Capture the cell that displays the provided text and extract its [X, Y] central coordinate. 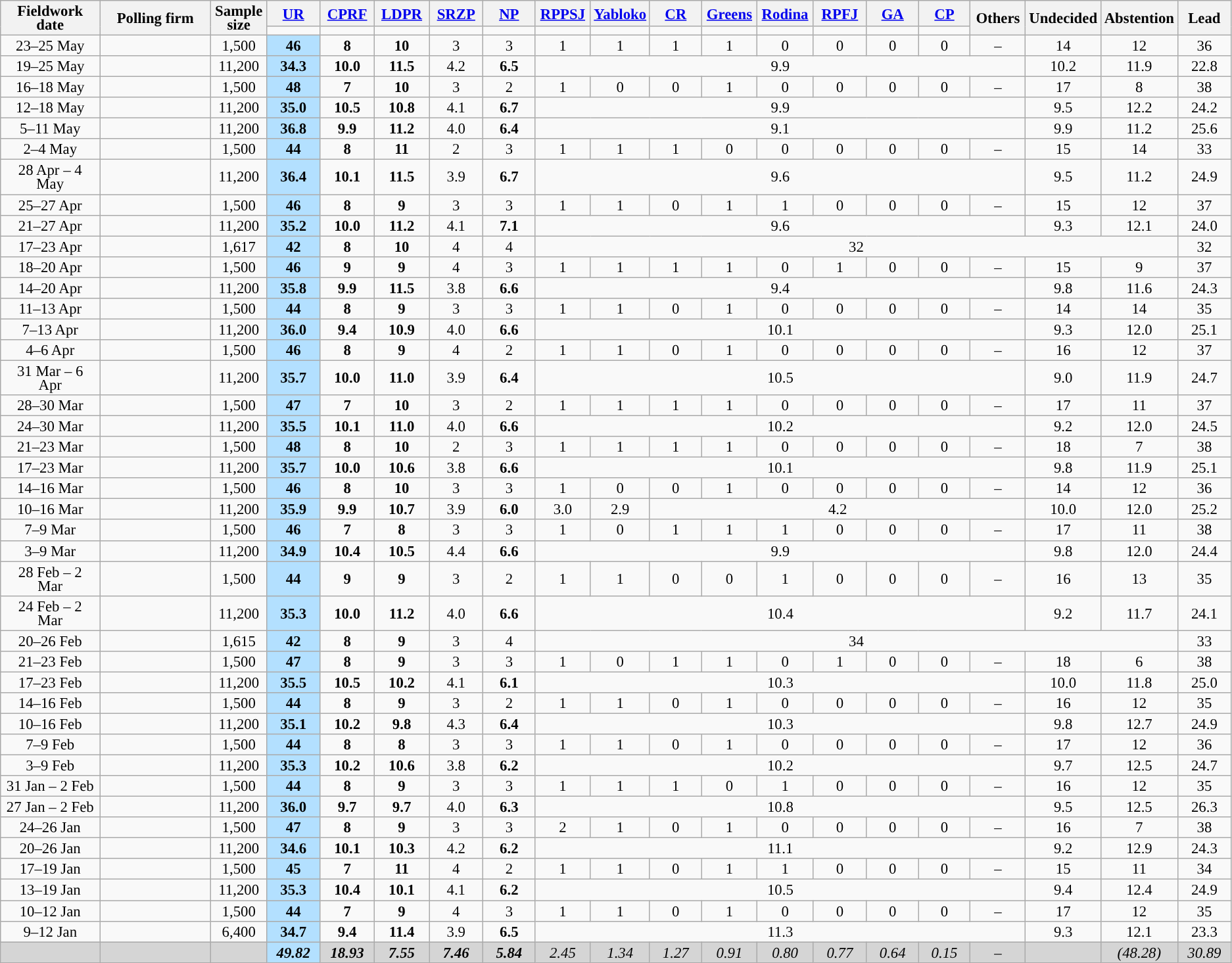
35.8 [293, 288]
Undecided [1063, 18]
35.9 [293, 509]
14–16 Mar [50, 488]
2.9 [620, 509]
1,615 [239, 641]
10–16 Mar [50, 509]
28 Apr – 4 May [50, 177]
CP [944, 13]
24.4 [1204, 551]
4.4 [456, 551]
SRZP [456, 13]
34.9 [293, 551]
24.5 [1204, 427]
17–23 Mar [50, 468]
7–9 Feb [50, 745]
10.9 [402, 329]
9.1 [780, 129]
22.8 [1204, 66]
3.0 [563, 509]
27 Jan – 2 Feb [50, 807]
36.8 [293, 129]
31 Jan – 2 Feb [50, 786]
0.15 [944, 952]
(48.28) [1139, 952]
Rodina [785, 13]
Lead [1204, 18]
11.3 [780, 931]
12.2 [1139, 108]
17–19 Jan [50, 869]
3–9 Mar [50, 551]
28 Feb – 2 Mar [50, 578]
21–23 Mar [50, 447]
3–9 Feb [50, 766]
35.1 [293, 724]
18.93 [347, 952]
24–26 Jan [50, 828]
13 [1139, 578]
10–12 Jan [50, 911]
RPFJ [840, 13]
Polling firm [155, 18]
24.1 [1204, 613]
2–4 May [50, 150]
LDPR [402, 13]
49.82 [293, 952]
Fieldwork date [50, 18]
24.2 [1204, 108]
11.1 [780, 849]
21–23 Feb [50, 662]
36.4 [293, 177]
20–26 Jan [50, 849]
14–16 Feb [50, 703]
7.55 [402, 952]
6 [1139, 662]
6.1 [509, 682]
34.6 [293, 849]
CPRF [347, 13]
12.9 [1139, 849]
26.3 [1204, 807]
30.89 [1204, 952]
0.91 [729, 952]
12.7 [1139, 724]
16–18 May [50, 87]
Samplesize [239, 18]
23.3 [1204, 931]
6.0 [509, 509]
CR [676, 13]
7.46 [456, 952]
13–19 Jan [50, 890]
24–30 Mar [50, 427]
7–13 Apr [50, 329]
24 Feb – 2 Mar [50, 613]
6,400 [239, 931]
35.0 [293, 108]
28–30 Mar [50, 406]
31 Mar – 6 Apr [50, 377]
2.45 [563, 952]
23–25 May [50, 46]
1.27 [676, 952]
18–20 Apr [50, 267]
1,617 [239, 247]
20–26 Feb [50, 641]
NP [509, 13]
11.7 [1139, 613]
12–18 May [50, 108]
Greens [729, 13]
17–23 Feb [50, 682]
25.2 [1204, 509]
12.4 [1139, 890]
35.2 [293, 225]
6.3 [509, 807]
11–13 Apr [50, 309]
5–11 May [50, 129]
0.80 [785, 952]
9–12 Jan [50, 931]
19–25 May [50, 66]
7.1 [509, 225]
10.7 [402, 509]
14–20 Apr [50, 288]
Yabloko [620, 13]
Abstention [1139, 18]
0.64 [893, 952]
34.3 [293, 66]
11.8 [1139, 682]
21–27 Apr [50, 225]
UR [293, 13]
1.34 [620, 952]
GA [893, 13]
Others [998, 18]
11.6 [1139, 288]
4–6 Apr [50, 350]
7–9 Mar [50, 530]
25–27 Apr [50, 205]
11.4 [402, 931]
10–16 Feb [50, 724]
0.77 [840, 952]
17–23 Apr [50, 247]
5.84 [509, 952]
25.0 [1204, 682]
25.6 [1204, 129]
9.0 [1063, 377]
45 [293, 869]
RPPSJ [563, 13]
4.3 [456, 724]
24.0 [1204, 225]
34.7 [293, 931]
